Find where the given text appears and provide that cell's center as [X, Y] coordinate. 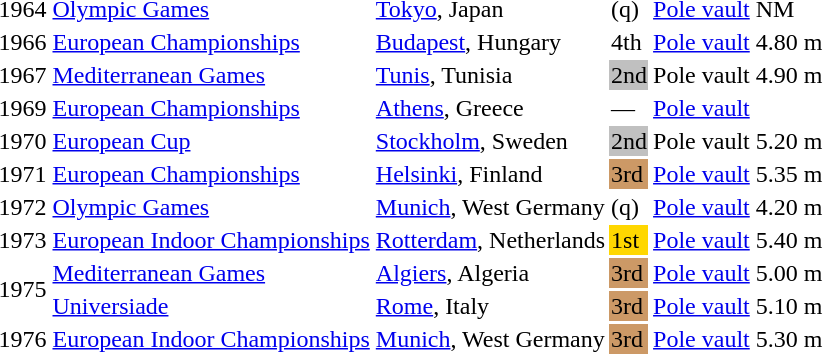
Tunis, Tunisia [490, 75]
Athens, Greece [490, 108]
Helsinki, Finland [490, 174]
Stockholm, Sweden [490, 141]
Rotterdam, Netherlands [490, 240]
— [630, 108]
Universiade [211, 306]
(q) [630, 207]
Rome, Italy [490, 306]
Olympic Games [211, 207]
Budapest, Hungary [490, 42]
1st [630, 240]
4th [630, 42]
Algiers, Algeria [490, 273]
European Cup [211, 141]
